For the text-containing cell, return its midpoint in [x, y] coordinate format. 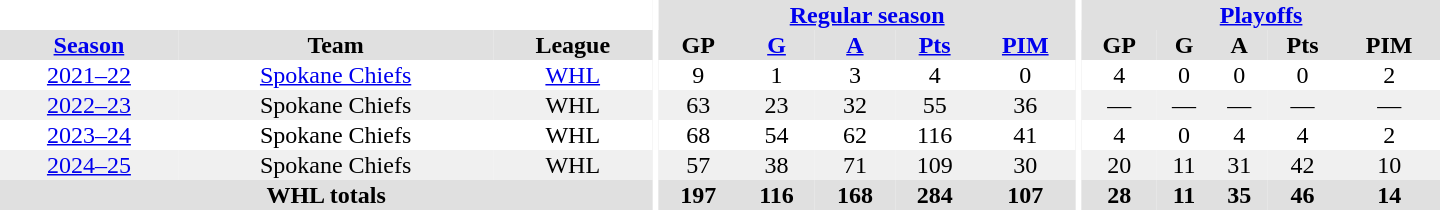
14 [1389, 195]
197 [698, 195]
30 [1026, 165]
35 [1240, 195]
68 [698, 135]
20 [1119, 165]
32 [855, 105]
1 [776, 75]
10 [1389, 165]
23 [776, 105]
9 [698, 75]
2022–23 [89, 105]
WHL totals [326, 195]
168 [855, 195]
Season [89, 45]
71 [855, 165]
2021–22 [89, 75]
109 [935, 165]
62 [855, 135]
284 [935, 195]
Team [336, 45]
31 [1240, 165]
107 [1026, 195]
36 [1026, 105]
3 [855, 75]
League [572, 45]
57 [698, 165]
2024–25 [89, 165]
55 [935, 105]
42 [1303, 165]
Playoffs [1261, 15]
46 [1303, 195]
2023–24 [89, 135]
28 [1119, 195]
Regular season [867, 15]
54 [776, 135]
41 [1026, 135]
63 [698, 105]
38 [776, 165]
